Search for the cell housing the specified text and yield its [x, y] center coordinate. 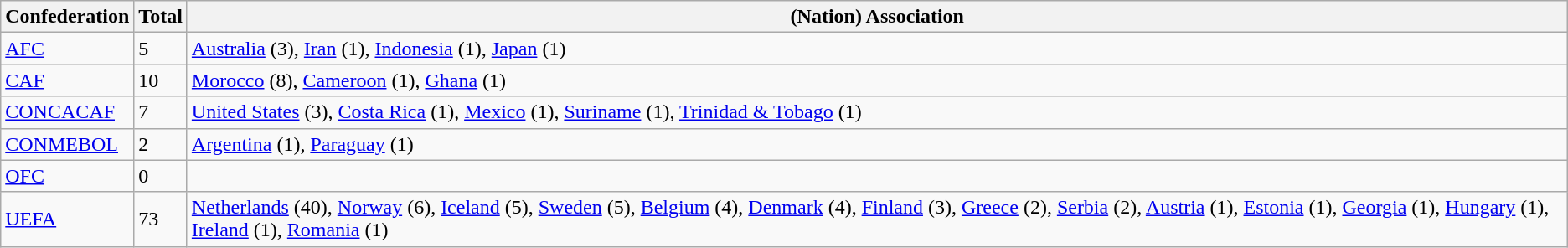
CONCACAF [67, 112]
Australia (3), Iran (1), Indonesia (1), Japan (1) [877, 49]
73 [161, 220]
CAF [67, 80]
(Nation) Association [877, 17]
Total [161, 17]
Morocco (8), Cameroon (1), Ghana (1) [877, 80]
7 [161, 112]
United States (3), Costa Rica (1), Mexico (1), Suriname (1), Trinidad & Tobago (1) [877, 112]
CONMEBOL [67, 144]
AFC [67, 49]
5 [161, 49]
0 [161, 176]
Argentina (1), Paraguay (1) [877, 144]
2 [161, 144]
Confederation [67, 17]
OFC [67, 176]
10 [161, 80]
UEFA [67, 220]
